Pinpoint the cell where the given text exists, returning its (X, Y) midpoint coordinate. 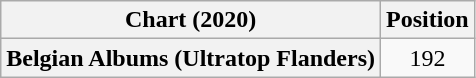
Position (428, 20)
Chart (2020) (191, 20)
Belgian Albums (Ultratop Flanders) (191, 58)
192 (428, 58)
